Capture the cell that displays the provided text and extract its (x, y) central coordinate. 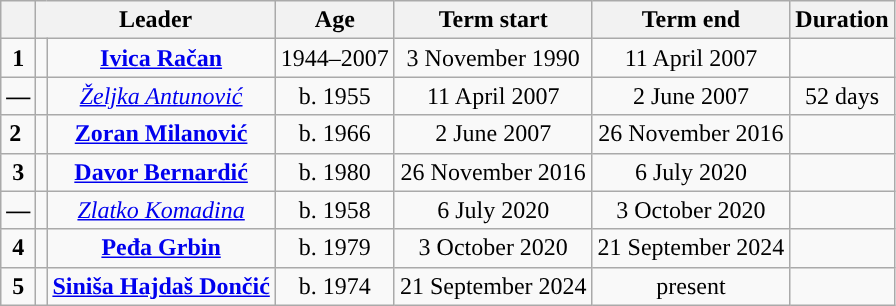
Duration (842, 20)
Age (334, 20)
Term end (691, 20)
Ivica Račan (161, 58)
Siniša Hajdaš Dončić (161, 286)
Zoran Milanović (161, 134)
b. 1979 (334, 248)
Peđa Grbin (161, 248)
4 (18, 248)
2 (18, 134)
Leader (156, 20)
b. 1955 (334, 96)
3 November 1990 (493, 58)
Zlatko Komadina (161, 210)
Davor Bernardić (161, 172)
3 (18, 172)
b. 1958 (334, 210)
Term start (493, 20)
5 (18, 286)
b. 1980 (334, 172)
1 (18, 58)
Željka Antunović (161, 96)
b. 1966 (334, 134)
b. 1974 (334, 286)
1944–2007 (334, 58)
52 days (842, 96)
present (691, 286)
